Search for the cell housing the specified text and yield its (x, y) center coordinate. 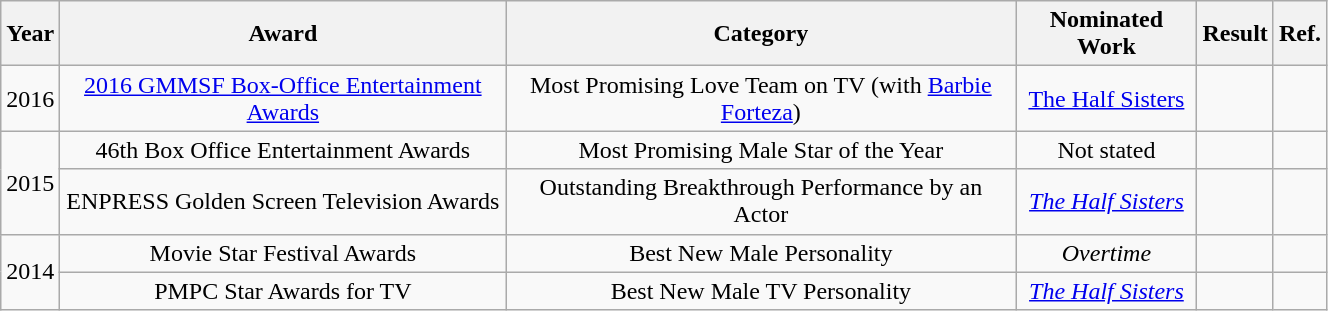
Ref. (1300, 34)
Movie Star Festival Awards (283, 253)
Outstanding Breakthrough Performance by an Actor (761, 202)
Not stated (1106, 150)
Year (30, 34)
PMPC Star Awards for TV (283, 291)
Overtime (1106, 253)
ENPRESS Golden Screen Television Awards (283, 202)
Nominated Work (1106, 34)
46th Box Office Entertainment Awards (283, 150)
2016 GMMSF Box-Office Entertainment Awards (283, 98)
Result (1235, 34)
Award (283, 34)
Most Promising Male Star of the Year (761, 150)
Best New Male Personality (761, 253)
Category (761, 34)
2014 (30, 272)
2016 (30, 98)
Best New Male TV Personality (761, 291)
Most Promising Love Team on TV (with Barbie Forteza) (761, 98)
2015 (30, 182)
